Locate the cell with the specified text and output its (X, Y) center coordinate. 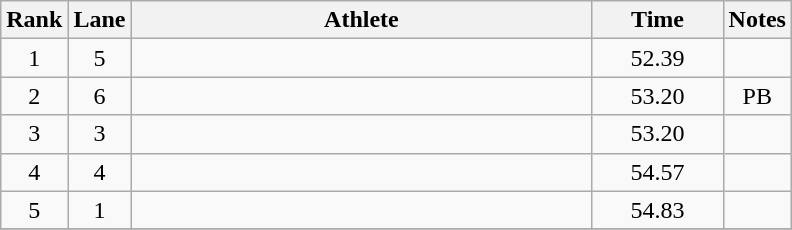
Rank (34, 20)
Time (658, 20)
Athlete (362, 20)
2 (34, 96)
PB (757, 96)
Lane (100, 20)
6 (100, 96)
54.57 (658, 172)
52.39 (658, 58)
54.83 (658, 210)
Notes (757, 20)
